Capture the cell that displays the provided text and extract its [x, y] central coordinate. 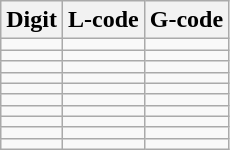
G-code [186, 20]
Digit [32, 20]
L-code [103, 20]
